For the text-containing cell, return its midpoint in (x, y) coordinate format. 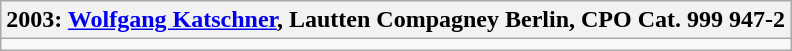
2003: Wolfgang Katschner, Lautten Compagney Berlin, CPO Cat. 999 947-2 (396, 20)
